Provide the [X, Y] coordinate of the cell's center where the given text is located.  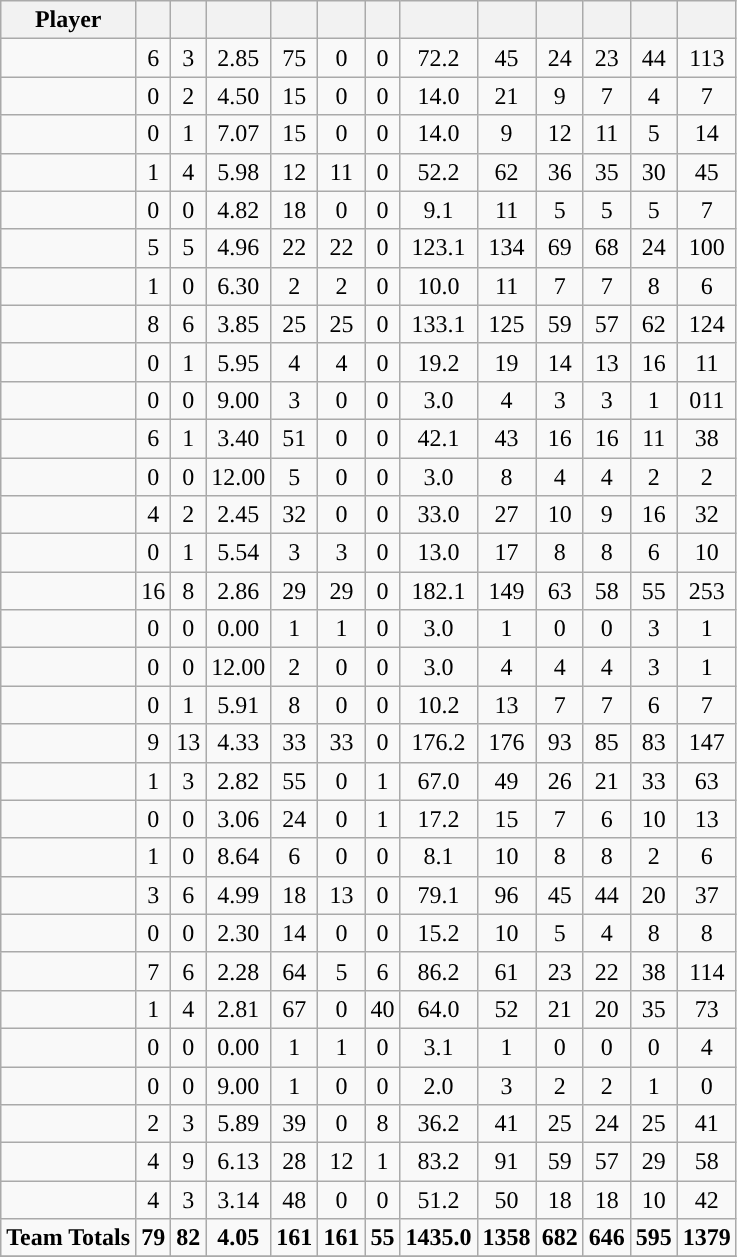
253 [706, 591]
2.0 [438, 1085]
30 [654, 172]
17 [506, 553]
114 [706, 971]
73 [706, 1009]
4.50 [238, 96]
52.2 [438, 172]
75 [294, 58]
3.14 [238, 1200]
51 [294, 438]
13.0 [438, 553]
Player [68, 20]
26 [560, 781]
595 [654, 1238]
2.85 [238, 58]
134 [506, 248]
2.81 [238, 1009]
Team Totals [68, 1238]
8.64 [238, 857]
2.82 [238, 781]
3.85 [238, 324]
182.1 [438, 591]
83 [654, 743]
36 [560, 172]
19 [506, 362]
83.2 [438, 1162]
6.30 [238, 286]
1435.0 [438, 1238]
682 [560, 1238]
4.96 [238, 248]
10.0 [438, 286]
67.0 [438, 781]
27 [506, 515]
125 [506, 324]
5.91 [238, 705]
5.54 [238, 553]
19.2 [438, 362]
69 [560, 248]
113 [706, 58]
64.0 [438, 1009]
52 [506, 1009]
123.1 [438, 248]
79.1 [438, 895]
36.2 [438, 1124]
86.2 [438, 971]
1358 [506, 1238]
2.45 [238, 515]
2.28 [238, 971]
82 [188, 1238]
149 [506, 591]
64 [294, 971]
42.1 [438, 438]
85 [606, 743]
124 [706, 324]
33.0 [438, 515]
7.07 [238, 134]
72.2 [438, 58]
3.40 [238, 438]
93 [560, 743]
011 [706, 400]
133.1 [438, 324]
48 [294, 1200]
40 [382, 1009]
50 [506, 1200]
1379 [706, 1238]
5.95 [238, 362]
3.1 [438, 1047]
100 [706, 248]
61 [506, 971]
49 [506, 781]
96 [506, 895]
15.2 [438, 933]
6.13 [238, 1162]
147 [706, 743]
4.99 [238, 895]
10.2 [438, 705]
4.33 [238, 743]
2.86 [238, 591]
51.2 [438, 1200]
4.82 [238, 210]
79 [154, 1238]
37 [706, 895]
5.98 [238, 172]
91 [506, 1162]
8.1 [438, 857]
3.06 [238, 819]
17.2 [438, 819]
4.05 [238, 1238]
9.1 [438, 210]
28 [294, 1162]
43 [506, 438]
68 [606, 248]
42 [706, 1200]
176 [506, 743]
176.2 [438, 743]
646 [606, 1238]
5.89 [238, 1124]
67 [294, 1009]
39 [294, 1124]
2.30 [238, 933]
